For the text-containing cell, return its midpoint in [x, y] coordinate format. 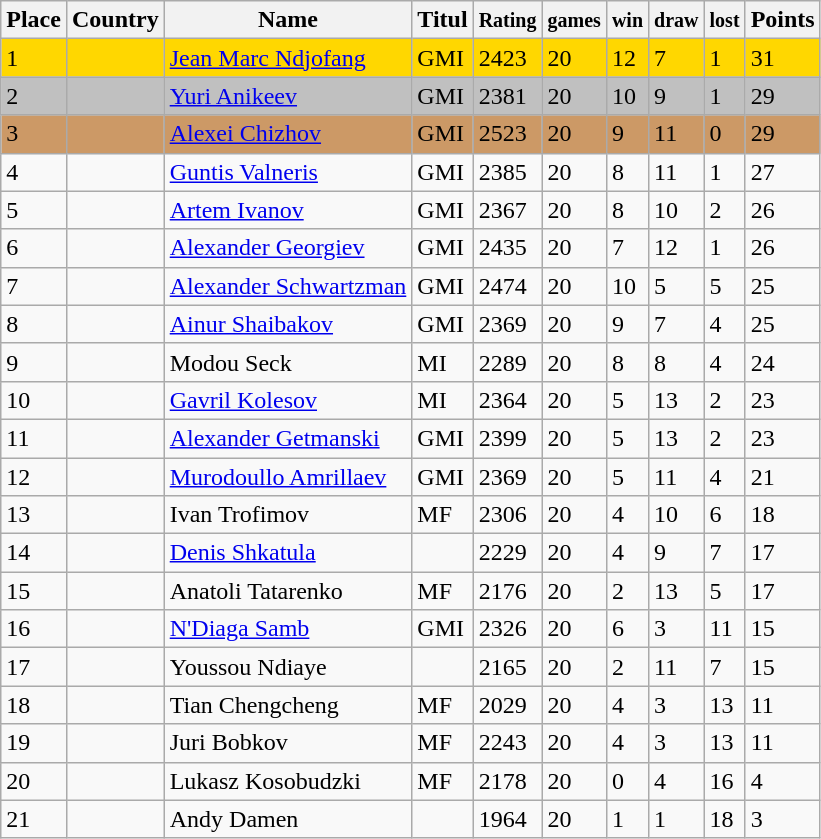
Gavril Kolesov [288, 400]
2435 [508, 248]
2399 [508, 438]
Points [782, 20]
Titul [442, 20]
27 [782, 172]
N'Diaga Samb [288, 629]
Alexei Chizhov [288, 134]
2381 [508, 96]
2326 [508, 629]
2165 [508, 667]
2306 [508, 515]
Jean Marc Ndjofang [288, 58]
Lukasz Kosobudzki [288, 781]
Denis Shkatula [288, 553]
2243 [508, 743]
2385 [508, 172]
Rating [508, 20]
2423 [508, 58]
Tian Chengcheng [288, 705]
2176 [508, 591]
Alexander Getmanski [288, 438]
19 [34, 743]
Artem Ivanov [288, 210]
Youssou Ndiaye [288, 667]
Alexander Schwartzman [288, 286]
games [574, 20]
Murodoullo Amrillaev [288, 477]
Ainur Shaibakov [288, 324]
31 [782, 58]
Modou Seck [288, 362]
Juri Bobkov [288, 743]
2364 [508, 400]
Country [115, 20]
Andy Damen [288, 819]
lost [724, 20]
Yuri Anikeev [288, 96]
14 [34, 553]
2029 [508, 705]
win [627, 20]
2289 [508, 362]
Ivan Trofimov [288, 515]
2178 [508, 781]
2523 [508, 134]
Place [34, 20]
Guntis Valneris [288, 172]
Anatoli Tatarenko [288, 591]
2229 [508, 553]
2367 [508, 210]
draw [677, 20]
Alexander Georgiev [288, 248]
1964 [508, 819]
2474 [508, 286]
24 [782, 362]
Name [288, 20]
